Search for the cell housing the specified text and yield its (X, Y) center coordinate. 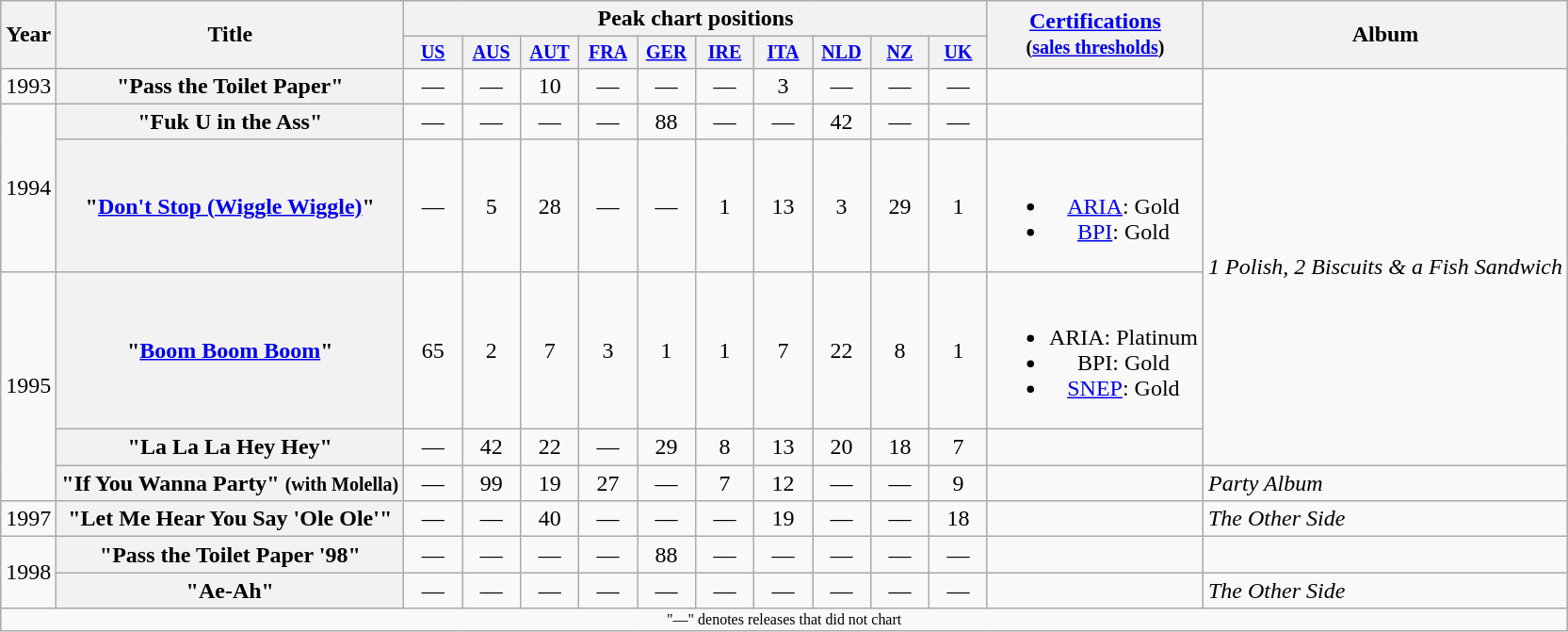
12 (784, 483)
9 (958, 483)
65 (433, 350)
2 (492, 350)
NLD (841, 53)
1998 (28, 573)
US (433, 53)
1994 (28, 187)
"Boom Boom Boom" (230, 350)
1 Polish, 2 Biscuits & a Fish Sandwich (1384, 266)
FRA (608, 53)
Title (230, 35)
GER (667, 53)
Peak chart positions (696, 19)
NZ (899, 53)
ARIA: GoldBPI: Gold (1094, 205)
"Let Me Hear You Say 'Ole Ole'" (230, 519)
Album (1384, 35)
Party Album (1384, 483)
1995 (28, 386)
Certifications(sales thresholds) (1094, 35)
"Fuk U in the Ass" (230, 122)
20 (841, 447)
ARIA: PlatinumBPI: GoldSNEP: Gold (1094, 350)
"—" denotes releases that did not chart (784, 620)
28 (550, 205)
"Ae-Ah" (230, 591)
AUS (492, 53)
10 (550, 86)
"Pass the Toilet Paper '98" (230, 555)
IRE (725, 53)
AUT (550, 53)
"If You Wanna Party" (with Molella) (230, 483)
"La La La Hey Hey" (230, 447)
99 (492, 483)
UK (958, 53)
1993 (28, 86)
Year (28, 35)
ITA (784, 53)
"Pass the Toilet Paper" (230, 86)
40 (550, 519)
1997 (28, 519)
"Don't Stop (Wiggle Wiggle)" (230, 205)
5 (492, 205)
27 (608, 483)
